Capture the cell that displays the provided text and extract its (X, Y) central coordinate. 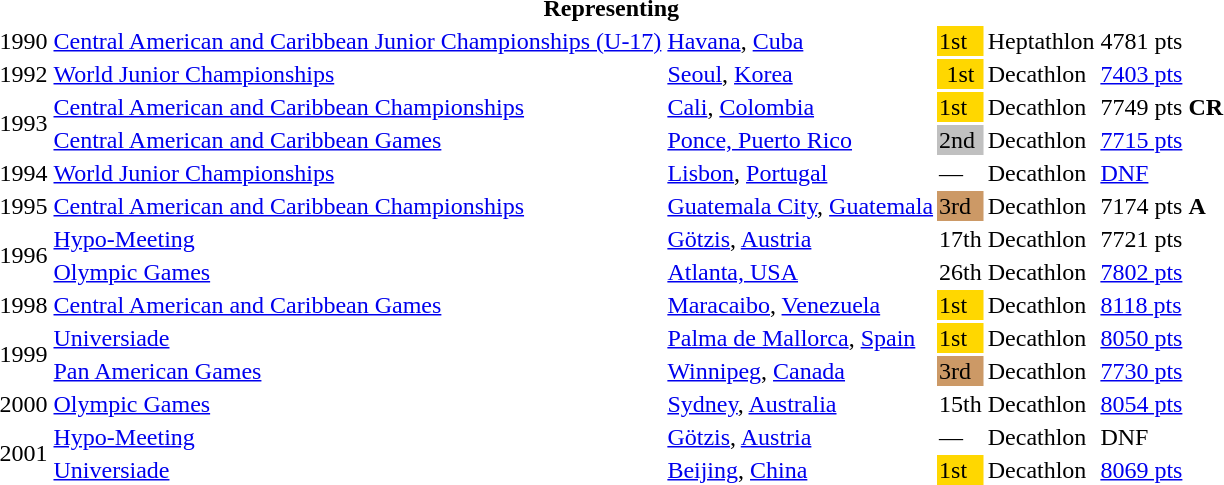
26th (961, 272)
2nd (961, 140)
Pan American Games (358, 371)
Palma de Mallorca, Spain (800, 338)
Maracaibo, Venezuela (800, 305)
Winnipeg, Canada (800, 371)
Atlanta, USA (800, 272)
Guatemala City, Guatemala (800, 206)
Havana, Cuba (800, 41)
Seoul, Korea (800, 74)
15th (961, 404)
Ponce, Puerto Rico (800, 140)
Sydney, Australia (800, 404)
Cali, Colombia (800, 107)
Heptathlon (1041, 41)
Lisbon, Portugal (800, 173)
17th (961, 239)
Central American and Caribbean Junior Championships (U-17) (358, 41)
Beijing, China (800, 470)
